Locate the cell with the specified text and output its [X, Y] center coordinate. 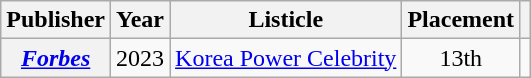
Year [140, 20]
Forbes [56, 58]
Listicle [286, 20]
Placement [461, 20]
Publisher [56, 20]
13th [461, 58]
Korea Power Celebrity [286, 58]
2023 [140, 58]
